Detect which cell encompasses the target text, then output its (x, y) center coordinate. 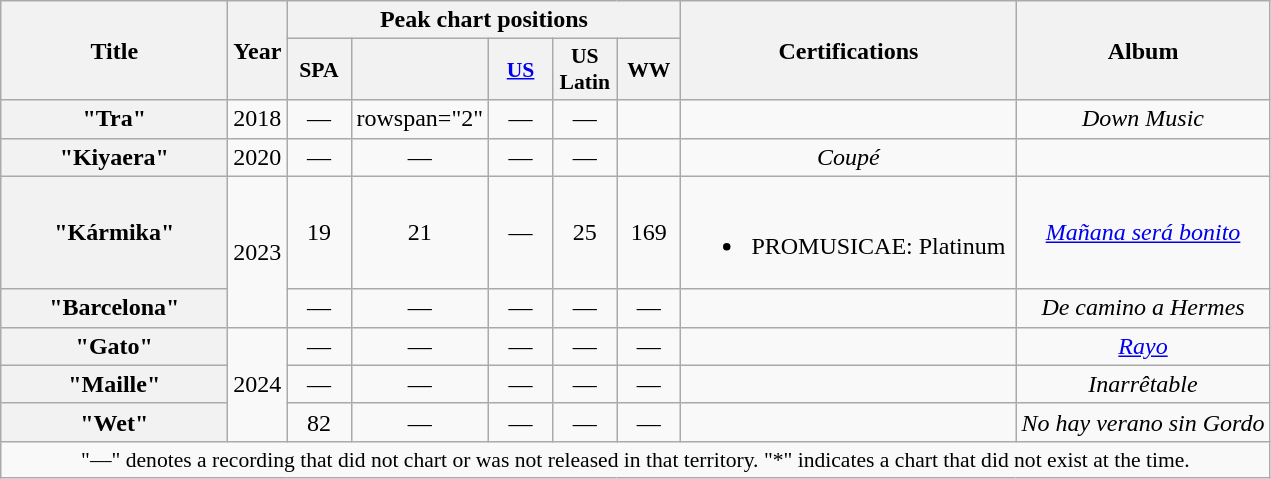
US (521, 70)
Rayo (1143, 346)
Peak chart positions (484, 20)
De camino a Hermes (1143, 308)
"Tra" (114, 119)
"Wet" (114, 422)
PROMUSICAE: Platinum (848, 232)
21 (420, 232)
WW (649, 70)
82 (319, 422)
Title (114, 50)
USLatin (585, 70)
2023 (258, 252)
2024 (258, 384)
Album (1143, 50)
Down Music (1143, 119)
Coupé (848, 157)
"Kármika" (114, 232)
25 (585, 232)
169 (649, 232)
"—" denotes a recording that did not chart or was not released in that territory. "*" indicates a chart that did not exist at the time. (636, 459)
SPA (319, 70)
Year (258, 50)
19 (319, 232)
"Kiyaera" (114, 157)
No hay verano sin Gordo (1143, 422)
2018 (258, 119)
rowspan="2" (420, 119)
Inarrêtable (1143, 384)
Certifications (848, 50)
"Maille" (114, 384)
Mañana será bonito (1143, 232)
"Barcelona" (114, 308)
2020 (258, 157)
"Gato" (114, 346)
